Capture the cell that displays the provided text and extract its (x, y) central coordinate. 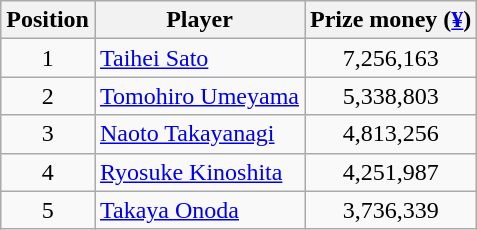
5,338,803 (390, 96)
Takaya Onoda (199, 210)
2 (48, 96)
5 (48, 210)
Naoto Takayanagi (199, 134)
Position (48, 20)
Taihei Sato (199, 58)
4 (48, 172)
3,736,339 (390, 210)
7,256,163 (390, 58)
4,813,256 (390, 134)
Ryosuke Kinoshita (199, 172)
Player (199, 20)
4,251,987 (390, 172)
1 (48, 58)
Tomohiro Umeyama (199, 96)
Prize money (¥) (390, 20)
3 (48, 134)
